Scan for the cell matching the given text and deliver its (x, y) coordinate at center. 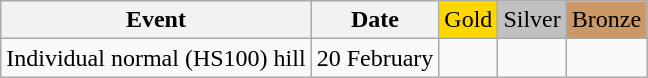
Event (156, 20)
Bronze (606, 20)
Silver (532, 20)
Date (375, 20)
20 February (375, 58)
Gold (468, 20)
Individual normal (HS100) hill (156, 58)
